Return (x, y) of the center of cell containing provided text 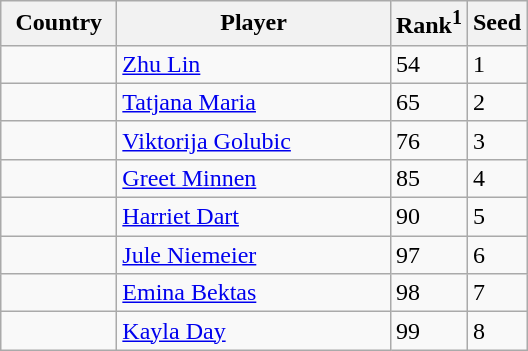
99 (428, 331)
85 (428, 178)
Emina Bektas (254, 293)
Jule Niemeier (254, 255)
Zhu Lin (254, 64)
65 (428, 102)
7 (496, 293)
Tatjana Maria (254, 102)
Harriet Dart (254, 217)
97 (428, 255)
Kayla Day (254, 331)
Greet Minnen (254, 178)
8 (496, 331)
4 (496, 178)
76 (428, 140)
6 (496, 255)
Viktorija Golubic (254, 140)
54 (428, 64)
3 (496, 140)
90 (428, 217)
Country (59, 24)
98 (428, 293)
Player (254, 24)
Seed (496, 24)
5 (496, 217)
1 (496, 64)
2 (496, 102)
Rank1 (428, 24)
